Find where the given text appears and provide that cell's center as (x, y) coordinate. 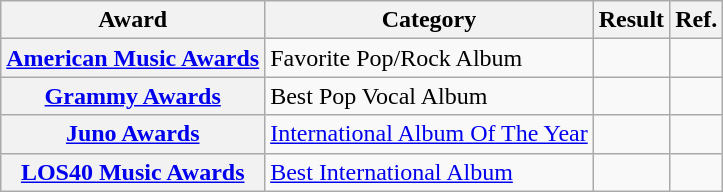
Favorite Pop/Rock Album (430, 58)
Award (133, 20)
American Music Awards (133, 58)
International Album Of The Year (430, 134)
Category (430, 20)
Ref. (696, 20)
Best Pop Vocal Album (430, 96)
Juno Awards (133, 134)
Grammy Awards (133, 96)
Result (631, 20)
LOS40 Music Awards (133, 172)
Best International Album (430, 172)
